Search for the cell housing the specified text and yield its [X, Y] center coordinate. 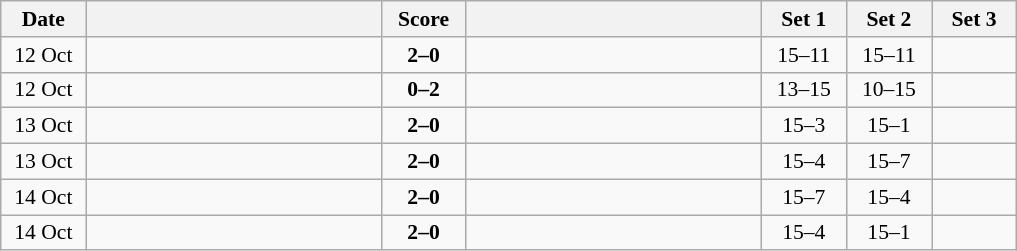
13–15 [804, 90]
10–15 [888, 90]
15–3 [804, 126]
0–2 [424, 90]
Set 1 [804, 19]
Score [424, 19]
Set 3 [974, 19]
Set 2 [888, 19]
Date [44, 19]
